Return [X, Y] of the center of cell containing provided text 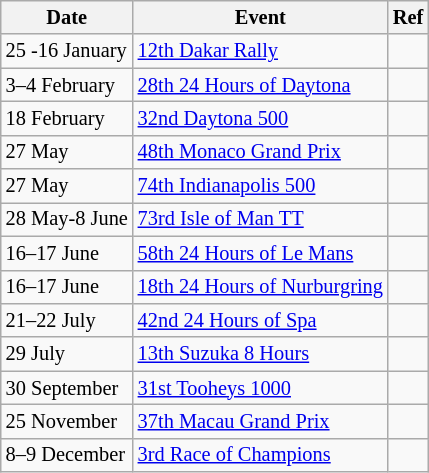
48th Monaco Grand Prix [260, 152]
37th Macau Grand Prix [260, 421]
74th Indianapolis 500 [260, 186]
21–22 July [67, 320]
18th 24 Hours of Nurburgring [260, 287]
25 November [67, 421]
73rd Isle of Man TT [260, 219]
42nd 24 Hours of Spa [260, 320]
28 May-8 June [67, 219]
Date [67, 17]
31st Tooheys 1000 [260, 388]
18 February [67, 118]
Ref [408, 17]
3rd Race of Champions [260, 455]
30 September [67, 388]
12th Dakar Rally [260, 51]
32nd Daytona 500 [260, 118]
8–9 December [67, 455]
28th 24 Hours of Daytona [260, 85]
3–4 February [67, 85]
Event [260, 17]
29 July [67, 354]
25 -16 January [67, 51]
58th 24 Hours of Le Mans [260, 253]
13th Suzuka 8 Hours [260, 354]
